Extract the (X, Y) coordinate from the center of the cell holding the provided text.  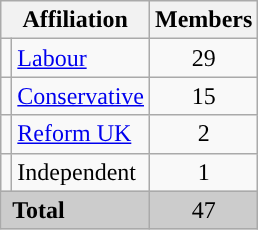
1 (204, 172)
2 (204, 134)
Affiliation (76, 20)
Conservative (81, 96)
Members (204, 20)
Independent (81, 172)
15 (204, 96)
Reform UK (81, 134)
29 (204, 58)
Total (76, 210)
Labour (81, 58)
47 (204, 210)
